Search for the cell housing the specified text and yield its [x, y] center coordinate. 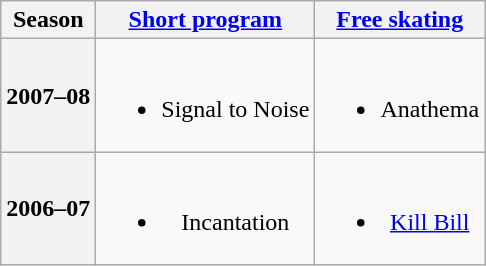
Free skating [400, 20]
Incantation [206, 208]
Anathema [400, 96]
Kill Bill [400, 208]
Signal to Noise [206, 96]
2007–08 [48, 96]
Short program [206, 20]
2006–07 [48, 208]
Season [48, 20]
